From the cell containing the given text, extract its center point as [x, y] coordinate. 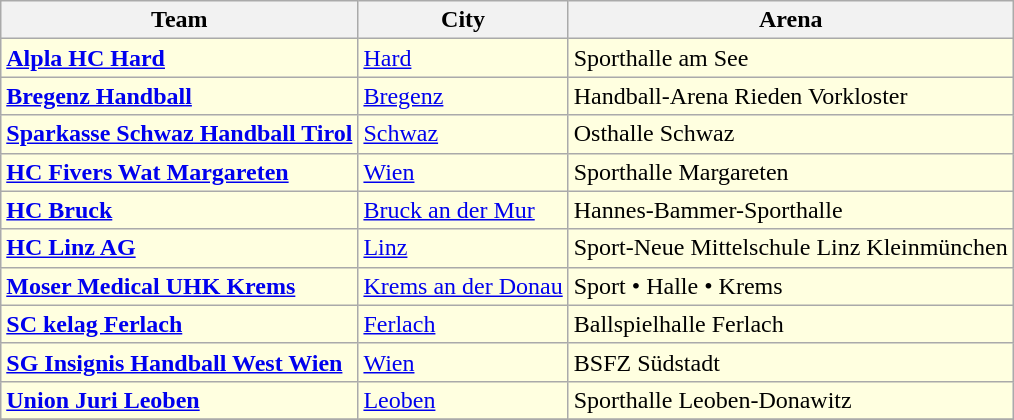
Schwaz [463, 134]
Hard [463, 58]
Arena [790, 20]
Sporthalle Margareten [790, 172]
Handball-Arena Rieden Vorkloster [790, 96]
HC Bruck [180, 210]
Sport • Halle • Krems [790, 286]
SC kelag Ferlach [180, 324]
SG Insignis Handball West Wien [180, 362]
Osthalle Schwaz [790, 134]
BSFZ Südstadt [790, 362]
Sporthalle Leoben-Donawitz [790, 400]
City [463, 20]
Leoben [463, 400]
Bregenz Handball [180, 96]
Sport-Neue Mittelschule Linz Kleinmünchen [790, 248]
Team [180, 20]
Moser Medical UHK Krems [180, 286]
Alpla HC Hard [180, 58]
Bregenz [463, 96]
Krems an der Donau [463, 286]
Sporthalle am See [790, 58]
Union Juri Leoben [180, 400]
Bruck an der Mur [463, 210]
Hannes-Bammer-Sporthalle [790, 210]
HC Fivers Wat Margareten [180, 172]
Ferlach [463, 324]
HC Linz AG [180, 248]
Sparkasse Schwaz Handball Tirol [180, 134]
Ballspielhalle Ferlach [790, 324]
Linz [463, 248]
